Output the (x, y) coordinate of the center of the cell containing the given text.  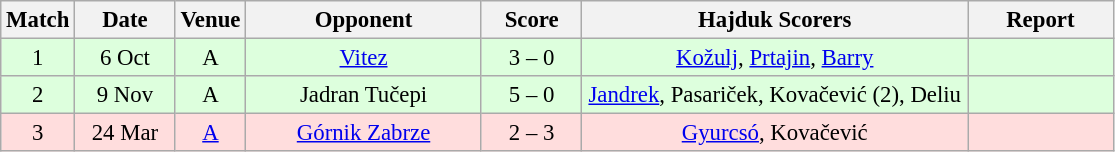
5 – 0 (532, 95)
Hajduk Scorers (775, 20)
Venue (210, 20)
Jadran Tučepi (364, 95)
24 Mar (126, 133)
Report (1041, 20)
Vitez (364, 58)
Opponent (364, 20)
Match (38, 20)
Górnik Zabrze (364, 133)
2 (38, 95)
1 (38, 58)
9 Nov (126, 95)
3 – 0 (532, 58)
Kožulj, Prtajin, Barry (775, 58)
Gyurcsó, Kovačević (775, 133)
Jandrek, Pasariček, Kovačević (2), Deliu (775, 95)
3 (38, 133)
Score (532, 20)
Date (126, 20)
2 – 3 (532, 133)
6 Oct (126, 58)
